Return [x, y] of the center of cell containing provided text 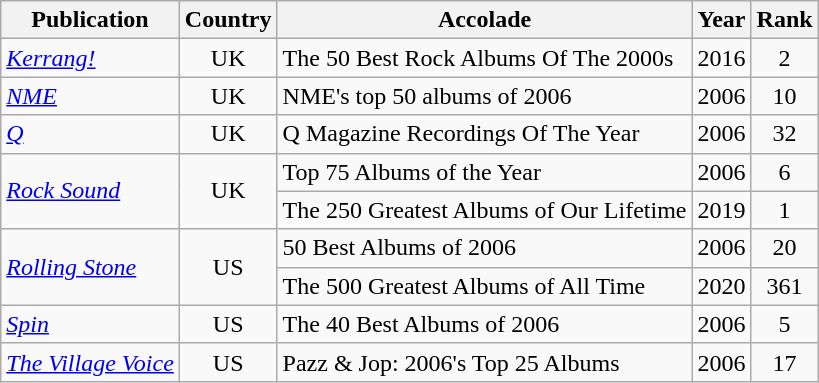
2 [784, 58]
Country [228, 20]
361 [784, 286]
The 250 Greatest Albums of Our Lifetime [484, 210]
17 [784, 362]
Q [90, 134]
1 [784, 210]
2020 [722, 286]
Kerrang! [90, 58]
Accolade [484, 20]
Top 75 Albums of the Year [484, 172]
6 [784, 172]
5 [784, 324]
NME's top 50 albums of 2006 [484, 96]
Year [722, 20]
20 [784, 248]
The Village Voice [90, 362]
2019 [722, 210]
10 [784, 96]
Pazz & Jop: 2006's Top 25 Albums [484, 362]
Spin [90, 324]
Q Magazine Recordings Of The Year [484, 134]
50 Best Albums of 2006 [484, 248]
The 50 Best Rock Albums Of The 2000s [484, 58]
NME [90, 96]
32 [784, 134]
The 500 Greatest Albums of All Time [484, 286]
Rank [784, 20]
2016 [722, 58]
Rolling Stone [90, 267]
Rock Sound [90, 191]
Publication [90, 20]
The 40 Best Albums of 2006 [484, 324]
